For the text-containing cell, return its midpoint in [x, y] coordinate format. 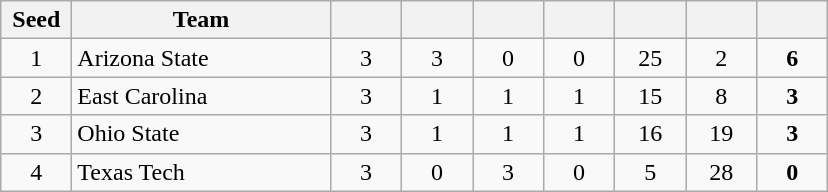
Team [202, 20]
19 [722, 134]
25 [650, 58]
6 [792, 58]
Texas Tech [202, 172]
East Carolina [202, 96]
16 [650, 134]
Seed [36, 20]
4 [36, 172]
Arizona State [202, 58]
28 [722, 172]
8 [722, 96]
15 [650, 96]
Ohio State [202, 134]
5 [650, 172]
